Output the (X, Y) coordinate of the center of the cell containing the given text.  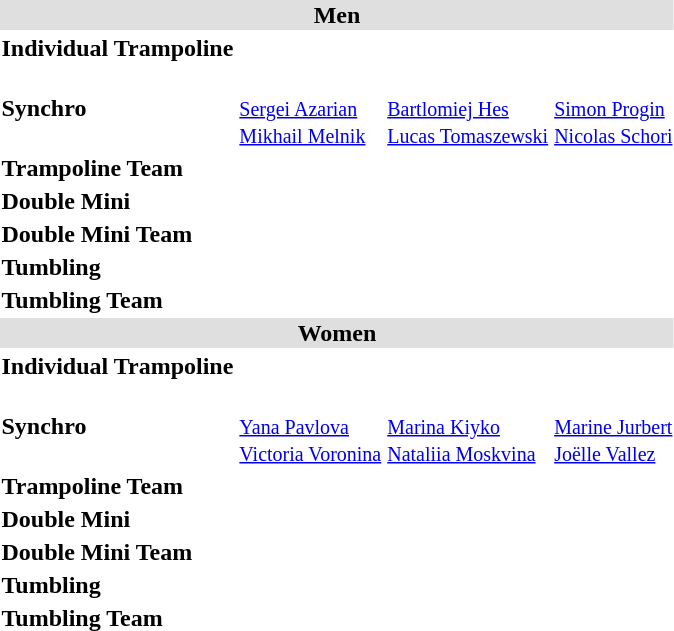
Women (337, 333)
Tumbling Team (118, 300)
Men (337, 15)
Marine JurbertJoëlle Vallez (614, 426)
Yana PavlovaVictoria Voronina (310, 426)
Sergei AzarianMikhail Melnik (310, 108)
Marina KiykoNataliia Moskvina (468, 426)
Bartlomiej HesLucas Tomaszewski (468, 108)
Simon ProginNicolas Schori (614, 108)
